Return (X, Y) of the center of cell containing provided text 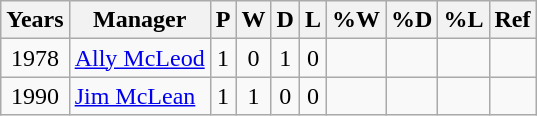
Ref (512, 20)
Jim McLean (140, 96)
Ally McLeod (140, 58)
L (312, 20)
1978 (35, 58)
W (254, 20)
%W (356, 20)
P (223, 20)
Years (35, 20)
D (285, 20)
Manager (140, 20)
%D (412, 20)
%L (464, 20)
1990 (35, 96)
